Return the (X, Y) coordinate for the center point of the cell that contains the specified text.  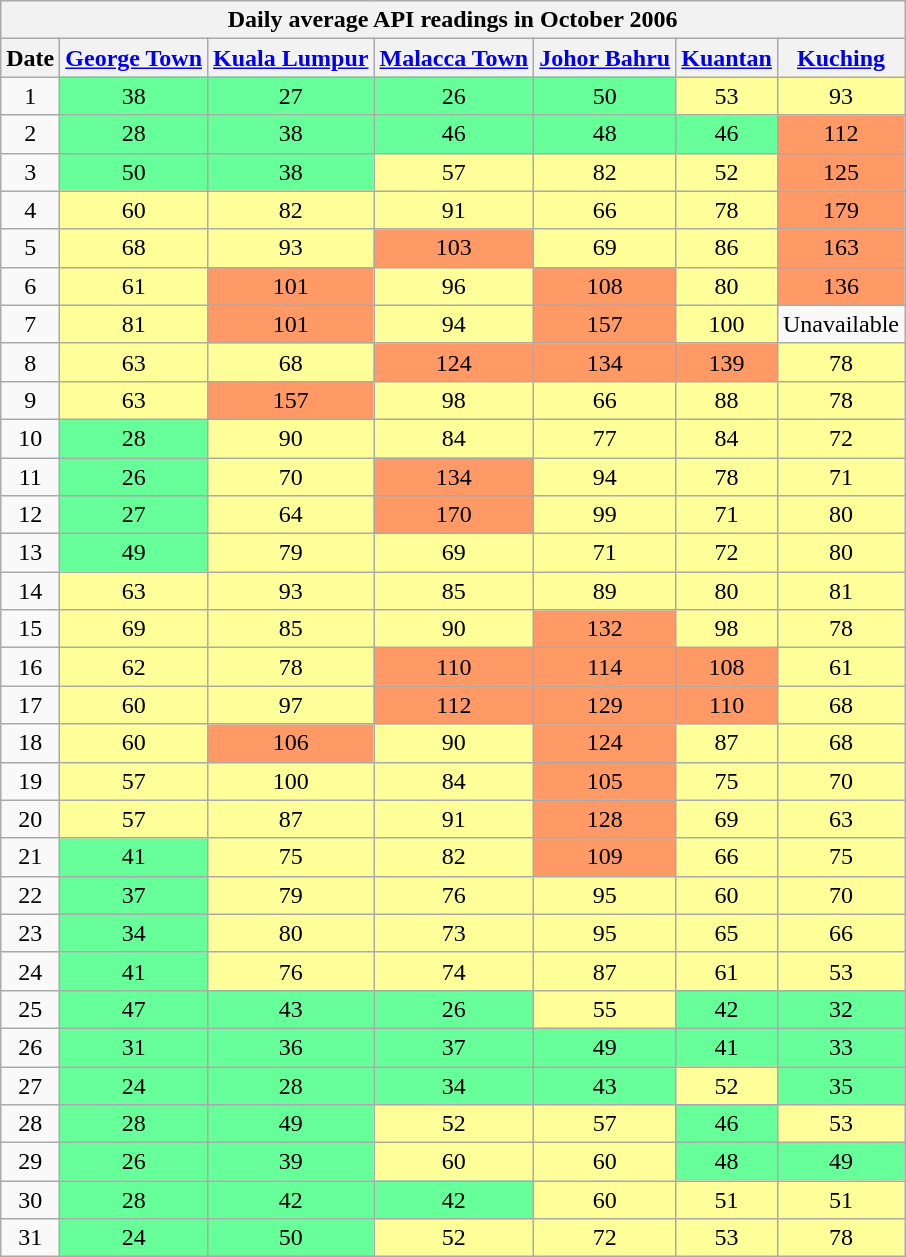
Kuching (840, 58)
7 (30, 324)
73 (454, 933)
65 (727, 933)
136 (840, 286)
89 (605, 591)
2 (30, 134)
Daily average API readings in October 2006 (453, 20)
97 (291, 705)
14 (30, 591)
170 (454, 515)
64 (291, 515)
9 (30, 400)
32 (840, 1009)
105 (605, 781)
6 (30, 286)
129 (605, 705)
21 (30, 857)
4 (30, 210)
62 (134, 667)
125 (840, 172)
86 (727, 248)
Kuala Lumpur (291, 58)
132 (605, 629)
47 (134, 1009)
1 (30, 96)
Unavailable (840, 324)
163 (840, 248)
23 (30, 933)
13 (30, 553)
25 (30, 1009)
16 (30, 667)
55 (605, 1009)
77 (605, 438)
139 (727, 362)
30 (30, 1200)
12 (30, 515)
103 (454, 248)
39 (291, 1162)
96 (454, 286)
22 (30, 895)
33 (840, 1047)
88 (727, 400)
74 (454, 971)
Malacca Town (454, 58)
10 (30, 438)
George Town (134, 58)
106 (291, 743)
179 (840, 210)
99 (605, 515)
Date (30, 58)
19 (30, 781)
3 (30, 172)
5 (30, 248)
Kuantan (727, 58)
36 (291, 1047)
8 (30, 362)
128 (605, 819)
114 (605, 667)
35 (840, 1085)
11 (30, 477)
15 (30, 629)
18 (30, 743)
20 (30, 819)
17 (30, 705)
Johor Bahru (605, 58)
109 (605, 857)
29 (30, 1162)
